Output the [x, y] coordinate of the center of the cell containing the given text.  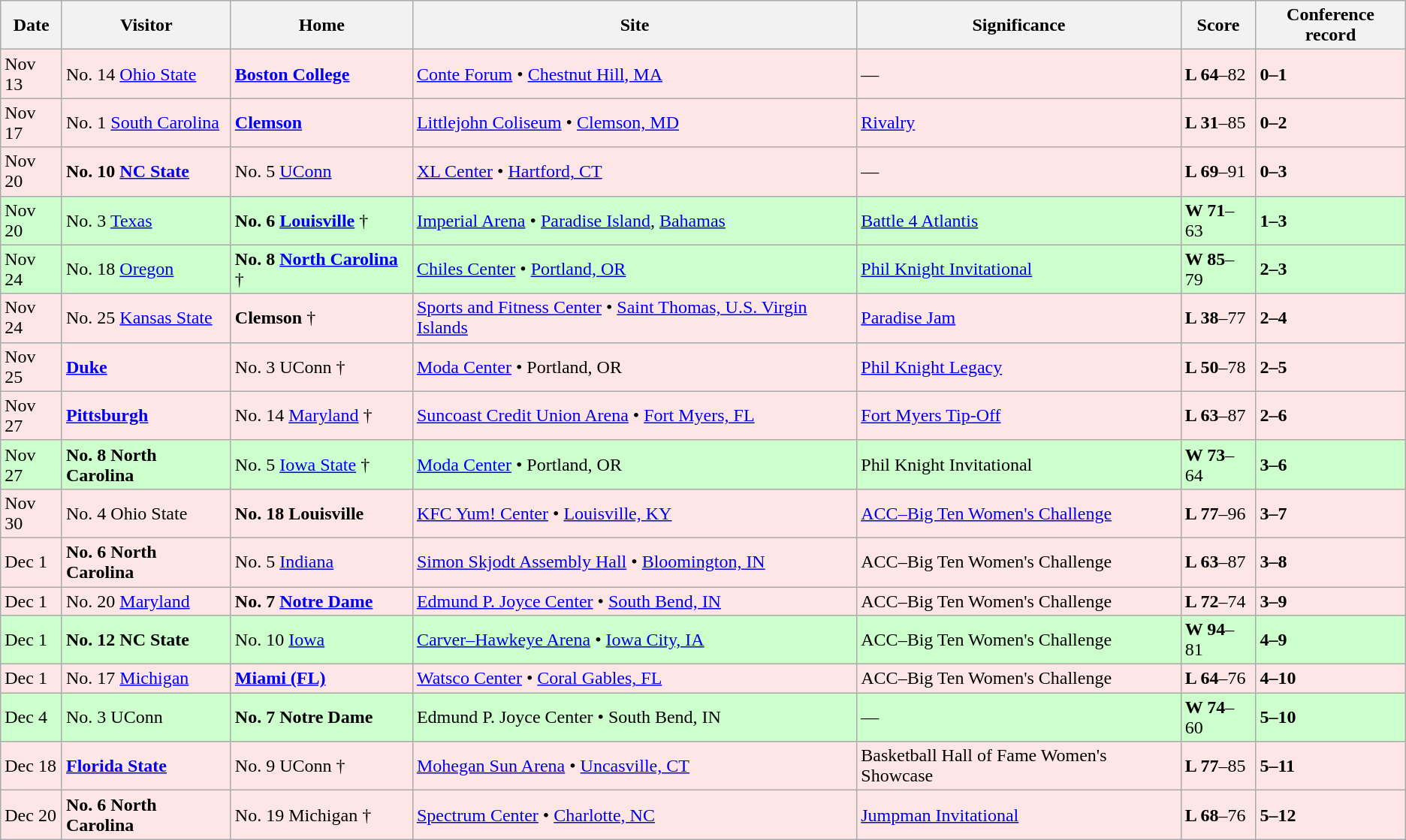
W 71–63 [1218, 221]
Boston College [321, 74]
Fort Myers Tip-Off [1018, 416]
KFC Yum! Center • Louisville, KY [634, 513]
No. 5 Iowa State † [321, 464]
Significance [1018, 26]
No. 18 Oregon [146, 269]
Score [1218, 26]
No. 4 Ohio State [146, 513]
1–3 [1331, 221]
W 85–79 [1218, 269]
Suncoast Credit Union Arena • Fort Myers, FL [634, 416]
2–5 [1331, 366]
No. 12 NC State [146, 640]
Spectrum Center • Charlotte, NC [634, 815]
No. 1 South Carolina [146, 123]
Basketball Hall of Fame Women's Showcase [1018, 766]
4–10 [1331, 679]
No. 17 Michigan [146, 679]
XL Center • Hartford, CT [634, 171]
L 31–85 [1218, 123]
5–11 [1331, 766]
Sports and Fitness Center • Saint Thomas, U.S. Virgin Islands [634, 318]
No. 14 Ohio State [146, 74]
2–4 [1331, 318]
Florida State [146, 766]
L 72–74 [1218, 601]
Littlejohn Coliseum • Clemson, MD [634, 123]
Visitor [146, 26]
No. 3 Texas [146, 221]
0–1 [1331, 74]
No. 9 UConn † [321, 766]
No. 8 North Carolina † [321, 269]
No. 3 UConn † [321, 366]
Battle 4 Atlantis [1018, 221]
Conference record [1331, 26]
No. 5 Indiana [321, 562]
W 74–60 [1218, 718]
No. 25 Kansas State [146, 318]
Watsco Center • Coral Gables, FL [634, 679]
L 38–77 [1218, 318]
3–8 [1331, 562]
Duke [146, 366]
2–6 [1331, 416]
Dec 4 [32, 718]
3–9 [1331, 601]
Nov 25 [32, 366]
Dec 20 [32, 815]
L 77–85 [1218, 766]
Nov 30 [32, 513]
W 73–64 [1218, 464]
3–7 [1331, 513]
L 77–96 [1218, 513]
0–3 [1331, 171]
Conte Forum • Chestnut Hill, MA [634, 74]
No. 8 North Carolina [146, 464]
L 68–76 [1218, 815]
No. 18 Louisville [321, 513]
3–6 [1331, 464]
Nov 13 [32, 74]
No. 6 Louisville † [321, 221]
Clemson † [321, 318]
No. 10 NC State [146, 171]
Phil Knight Legacy [1018, 366]
Site [634, 26]
L 69–91 [1218, 171]
L 64–76 [1218, 679]
5–10 [1331, 718]
Simon Skjodt Assembly Hall • Bloomington, IN [634, 562]
Dec 18 [32, 766]
Imperial Arena • Paradise Island, Bahamas [634, 221]
2–3 [1331, 269]
Date [32, 26]
Rivalry [1018, 123]
Clemson [321, 123]
Pittsburgh [146, 416]
No. 5 UConn [321, 171]
L 50–78 [1218, 366]
W 94–81 [1218, 640]
Carver–Hawkeye Arena • Iowa City, IA [634, 640]
No. 3 UConn [146, 718]
Chiles Center • Portland, OR [634, 269]
No. 14 Maryland † [321, 416]
No. 19 Michigan † [321, 815]
L 64–82 [1218, 74]
Jumpman Invitational [1018, 815]
4–9 [1331, 640]
Nov 17 [32, 123]
No. 20 Maryland [146, 601]
— [1018, 74]
Mohegan Sun Arena • Uncasville, CT [634, 766]
Home [321, 26]
5–12 [1331, 815]
Miami (FL) [321, 679]
No. 10 Iowa [321, 640]
Paradise Jam [1018, 318]
0–2 [1331, 123]
